Detect which cell encompasses the target text, then output its [x, y] center coordinate. 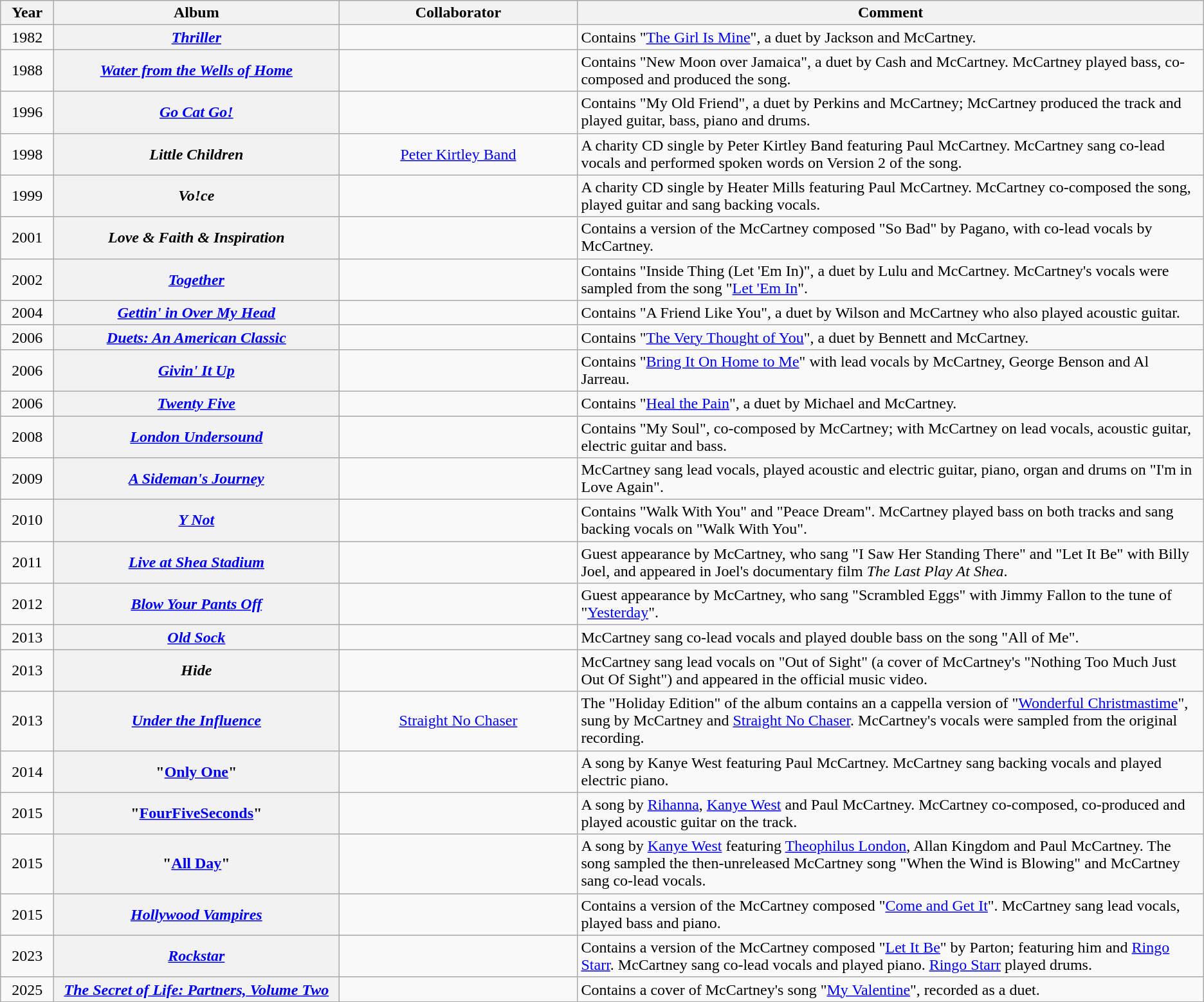
Rockstar [197, 956]
Peter Kirtley Band [458, 154]
A charity CD single by Heater Mills featuring Paul McCartney. McCartney co-composed the song, played guitar and sang backing vocals. [890, 196]
"Only One" [197, 772]
Comment [890, 13]
Contains a version of the McCartney composed "So Bad" by Pagano, with co-lead vocals by McCartney. [890, 238]
"FourFiveSeconds" [197, 813]
2025 [27, 989]
2004 [27, 313]
Contains "New Moon over Jamaica", a duet by Cash and McCartney. McCartney played bass, co-composed and produced the song. [890, 71]
A song by Kanye West featuring Paul McCartney. McCartney sang backing vocals and played electric piano. [890, 772]
A song by Rihanna, Kanye West and Paul McCartney. McCartney co-composed, co-produced and played acoustic guitar on the track. [890, 813]
Straight No Chaser [458, 721]
2012 [27, 605]
Go Cat Go! [197, 112]
2008 [27, 436]
Contains "Inside Thing (Let 'Em In)", a duet by Lulu and McCartney. McCartney's vocals were sampled from the song "Let 'Em In". [890, 279]
Contains "Bring It On Home to Me" with lead vocals by McCartney, George Benson and Al Jarreau. [890, 370]
1998 [27, 154]
2009 [27, 478]
Collaborator [458, 13]
2002 [27, 279]
Contains "My Soul", co-composed by McCartney; with McCartney on lead vocals, acoustic guitar, electric guitar and bass. [890, 436]
McCartney sang lead vocals, played acoustic and electric guitar, piano, organ and drums on "I'm in Love Again". [890, 478]
Twenty Five [197, 403]
Hide [197, 670]
Gettin' in Over My Head [197, 313]
Y Not [197, 521]
Contains "The Girl Is Mine", a duet by Jackson and McCartney. [890, 37]
Old Sock [197, 637]
Blow Your Pants Off [197, 605]
Thriller [197, 37]
Contains "My Old Friend", a duet by Perkins and McCartney; McCartney produced the track and played guitar, bass, piano and drums. [890, 112]
Contains "Walk With You" and "Peace Dream". McCartney played bass on both tracks and sang backing vocals on "Walk With You". [890, 521]
A Sideman's Journey [197, 478]
Givin' It Up [197, 370]
Duets: An American Classic [197, 337]
Live at Shea Stadium [197, 562]
"All Day" [197, 864]
McCartney sang co-lead vocals and played double bass on the song "All of Me". [890, 637]
Contains "A Friend Like You", a duet by Wilson and McCartney who also played acoustic guitar. [890, 313]
Contains a version of the McCartney composed "Come and Get It". McCartney sang lead vocals, played bass and piano. [890, 915]
2023 [27, 956]
McCartney sang lead vocals on "Out of Sight" (a cover of McCartney's "Nothing Too Much Just Out Of Sight") and appeared in the official music video. [890, 670]
Vo!ce [197, 196]
Guest appearance by McCartney, who sang "Scrambled Eggs" with Jimmy Fallon to the tune of "Yesterday". [890, 605]
1982 [27, 37]
London Undersound [197, 436]
Album [197, 13]
Contains a cover of McCartney's song "My Valentine", recorded as a duet. [890, 989]
1988 [27, 71]
Under the Influence [197, 721]
Together [197, 279]
1996 [27, 112]
Contains "The Very Thought of You", a duet by Bennett and McCartney. [890, 337]
2011 [27, 562]
1999 [27, 196]
2010 [27, 521]
Year [27, 13]
2014 [27, 772]
Little Children [197, 154]
Love & Faith & Inspiration [197, 238]
Hollywood Vampires [197, 915]
Contains "Heal the Pain", a duet by Michael and McCartney. [890, 403]
The Secret of Life: Partners, Volume Two [197, 989]
Water from the Wells of Home [197, 71]
2001 [27, 238]
